Scan for the cell matching the given text and deliver its [x, y] coordinate at center. 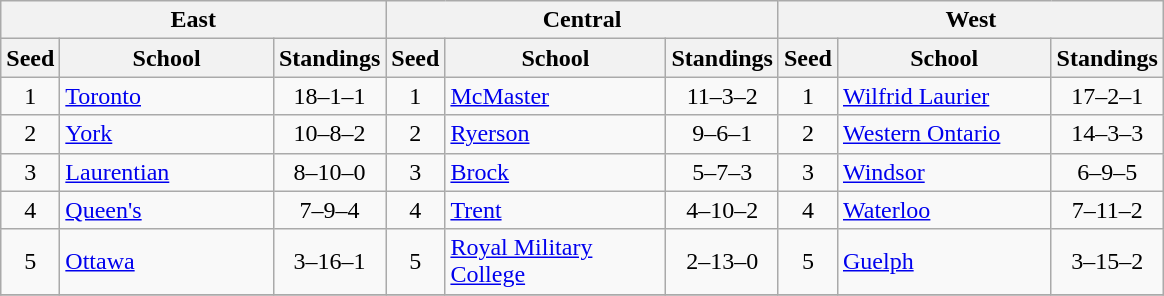
Ryerson [556, 134]
Trent [556, 210]
Ottawa [167, 262]
Guelph [944, 262]
17–2–1 [1107, 96]
7–11–2 [1107, 210]
3–15–2 [1107, 262]
Central [582, 20]
4–10–2 [722, 210]
14–3–3 [1107, 134]
2–13–0 [722, 262]
Brock [556, 172]
Queen's [167, 210]
10–8–2 [329, 134]
Laurentian [167, 172]
7–9–4 [329, 210]
9–6–1 [722, 134]
8–10–0 [329, 172]
McMaster [556, 96]
East [194, 20]
Waterloo [944, 210]
Western Ontario [944, 134]
3–16–1 [329, 262]
Toronto [167, 96]
11–3–2 [722, 96]
Royal Military College [556, 262]
18–1–1 [329, 96]
6–9–5 [1107, 172]
5–7–3 [722, 172]
York [167, 134]
West [970, 20]
Windsor [944, 172]
Wilfrid Laurier [944, 96]
